Find where the given text appears and provide that cell's center as [X, Y] coordinate. 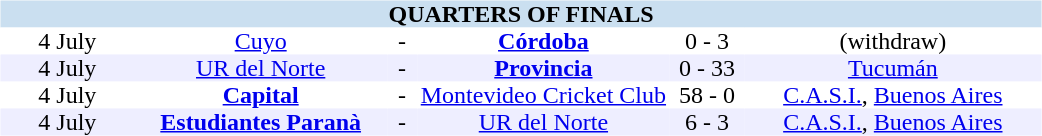
6 - 3 [707, 122]
58 - 0 [707, 96]
Montevideo Cricket Club [544, 96]
0 - 3 [707, 42]
Tucumán [892, 68]
Capital [260, 96]
Provincia [544, 68]
Córdoba [544, 42]
Cuyo [260, 42]
QUARTERS OF FINALS [520, 14]
(withdraw) [892, 42]
Estudiantes Paranà [260, 122]
0 - 33 [707, 68]
